Pinpoint the cell where the given text exists, returning its (x, y) midpoint coordinate. 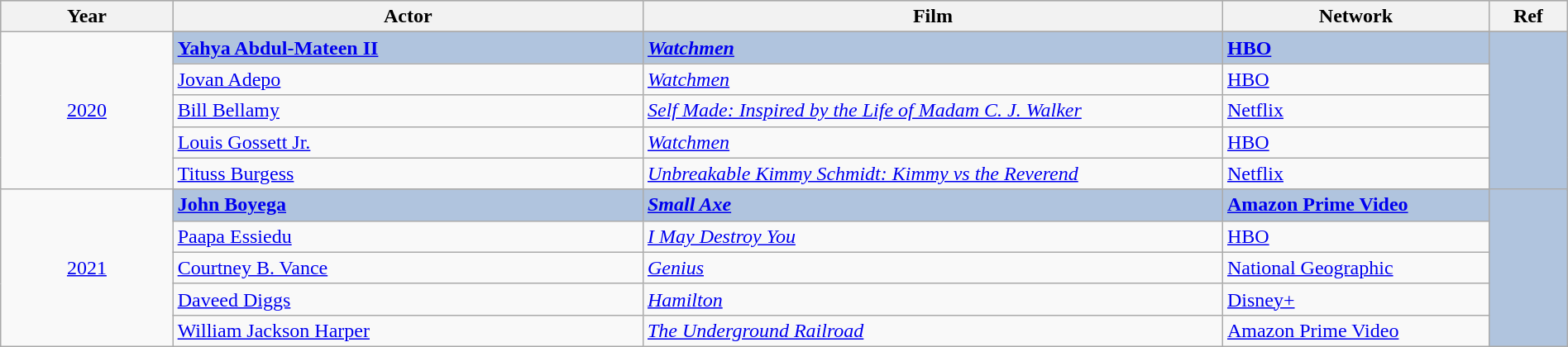
Network (1355, 17)
Courtney B. Vance (408, 268)
Small Axe (933, 205)
The Underground Railroad (933, 330)
2020 (87, 111)
Actor (408, 17)
I May Destroy You (933, 236)
Disney+ (1355, 299)
2021 (87, 268)
Tituss Burgess (408, 173)
Daveed Diggs (408, 299)
National Geographic (1355, 268)
William Jackson Harper (408, 330)
Year (87, 17)
Louis Gossett Jr. (408, 142)
Unbreakable Kimmy Schmidt: Kimmy vs the Reverend (933, 173)
John Boyega (408, 205)
Paapa Essiedu (408, 236)
Film (933, 17)
Self Made: Inspired by the Life of Madam C. J. Walker (933, 111)
Genius (933, 268)
Jovan Adepo (408, 79)
Hamilton (933, 299)
Yahya Abdul-Mateen II (408, 48)
Bill Bellamy (408, 111)
Ref (1528, 17)
